Output the [X, Y] coordinate of the center of the cell containing the given text.  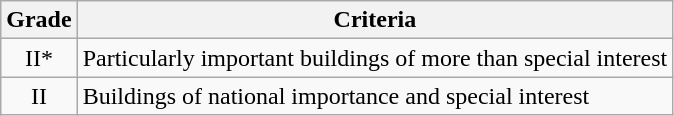
Grade [39, 20]
Buildings of national importance and special interest [375, 96]
II [39, 96]
Particularly important buildings of more than special interest [375, 58]
Criteria [375, 20]
II* [39, 58]
